Output the (x, y) coordinate of the center of the cell containing the given text.  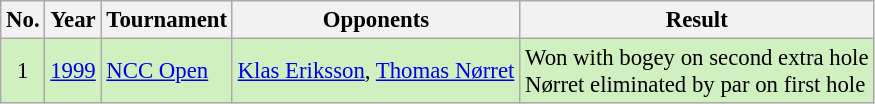
Opponents (376, 20)
Year (73, 20)
Result (697, 20)
Klas Eriksson, Thomas Nørret (376, 72)
1 (23, 72)
Tournament (166, 20)
1999 (73, 72)
NCC Open (166, 72)
Won with bogey on second extra holeNørret eliminated by par on first hole (697, 72)
No. (23, 20)
